Search for the cell housing the specified text and yield its [X, Y] center coordinate. 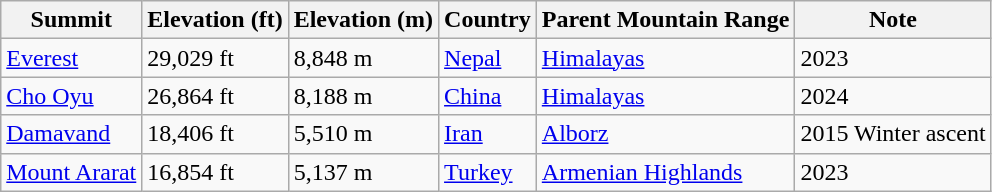
China [488, 96]
Alborz [666, 134]
Damavand [72, 134]
Parent Mountain Range [666, 20]
Note [893, 20]
Nepal [488, 58]
2024 [893, 96]
16,854 ft [215, 172]
Elevation (ft) [215, 20]
18,406 ft [215, 134]
Iran [488, 134]
Everest [72, 58]
5,510 m [363, 134]
29,029 ft [215, 58]
Country [488, 20]
Mount Ararat [72, 172]
Summit [72, 20]
8,848 m [363, 58]
2015 Winter ascent [893, 134]
5,137 m [363, 172]
Armenian Highlands [666, 172]
Turkey [488, 172]
26,864 ft [215, 96]
Elevation (m) [363, 20]
8,188 m [363, 96]
Cho Oyu [72, 96]
